Extract the (x, y) coordinate from the center of the cell holding the provided text.  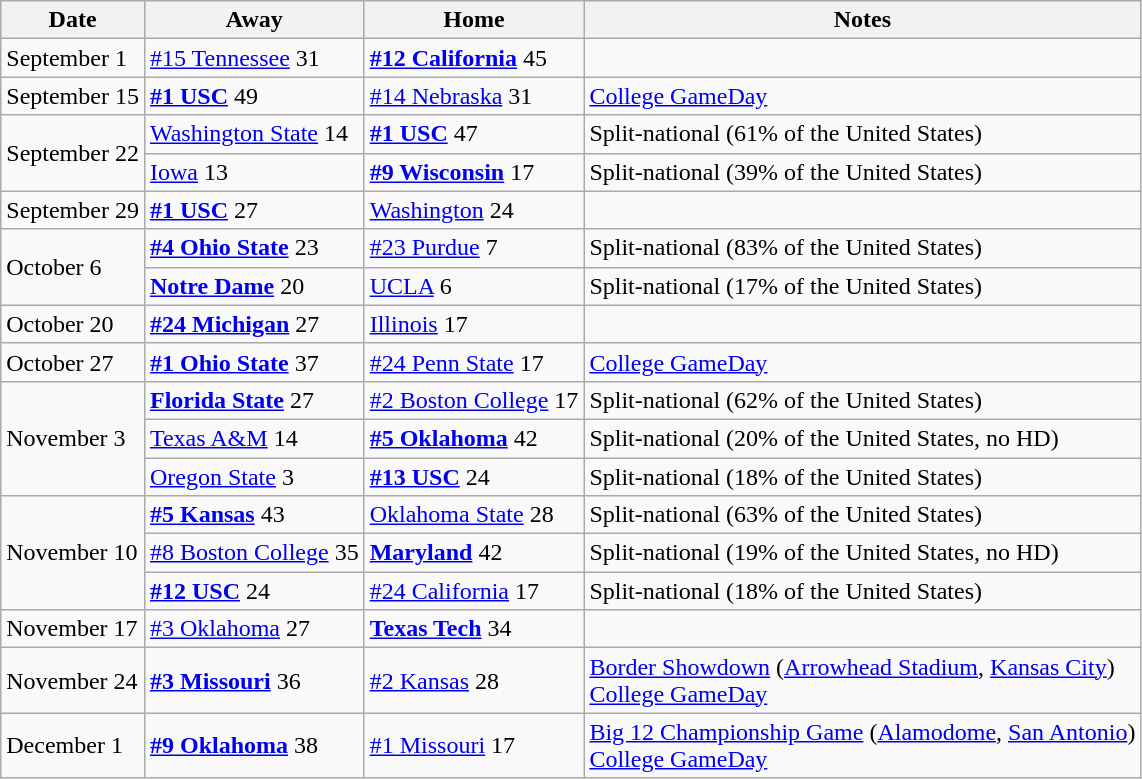
#9 Oklahoma 38 (254, 746)
Home (474, 20)
September 1 (73, 58)
November 24 (73, 680)
#24 Penn State 17 (474, 362)
Notes (862, 20)
#3 Missouri 36 (254, 680)
#23 Purdue 7 (474, 248)
#5 Oklahoma 42 (474, 438)
UCLA 6 (474, 286)
November 10 (73, 553)
#5 Kansas 43 (254, 515)
Washington 24 (474, 210)
#2 Kansas 28 (474, 680)
Washington State 14 (254, 134)
Big 12 Championship Game (Alamodome, San Antonio)College GameDay (862, 746)
December 1 (73, 746)
Split-national (20% of the United States, no HD) (862, 438)
Oregon State 3 (254, 477)
#8 Boston College 35 (254, 553)
September 22 (73, 153)
Split-national (17% of the United States) (862, 286)
Split-national (83% of the United States) (862, 248)
#4 Ohio State 23 (254, 248)
Split-national (19% of the United States, no HD) (862, 553)
Oklahoma State 28 (474, 515)
Away (254, 20)
Iowa 13 (254, 172)
Maryland 42 (474, 553)
October 27 (73, 362)
#12 California 45 (474, 58)
September 29 (73, 210)
#24 California 17 (474, 591)
Date (73, 20)
#9 Wisconsin 17 (474, 172)
October 20 (73, 324)
November 3 (73, 438)
#24 Michigan 27 (254, 324)
#1 Ohio State 37 (254, 362)
#12 USC 24 (254, 591)
#1 Missouri 17 (474, 746)
Illinois 17 (474, 324)
Split-national (61% of the United States) (862, 134)
#1 USC 27 (254, 210)
#15 Tennessee 31 (254, 58)
#1 USC 47 (474, 134)
Border Showdown (Arrowhead Stadium, Kansas City)College GameDay (862, 680)
September 15 (73, 96)
#3 Oklahoma 27 (254, 629)
#14 Nebraska 31 (474, 96)
Split-national (39% of the United States) (862, 172)
Split-national (62% of the United States) (862, 400)
#2 Boston College 17 (474, 400)
Texas A&M 14 (254, 438)
Split-national (63% of the United States) (862, 515)
#1 USC 49 (254, 96)
October 6 (73, 267)
November 17 (73, 629)
Notre Dame 20 (254, 286)
Florida State 27 (254, 400)
Texas Tech 34 (474, 629)
#13 USC 24 (474, 477)
